Locate the cell with the specified text and output its [X, Y] center coordinate. 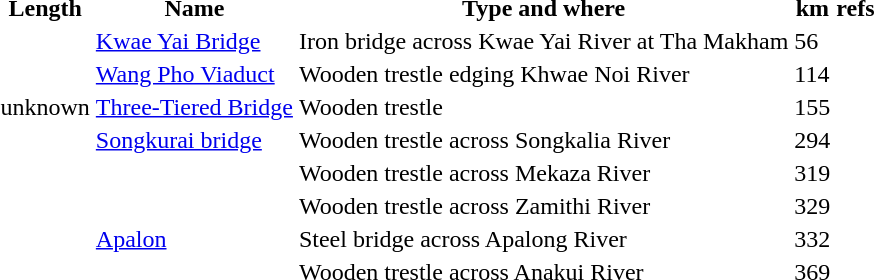
Wooden trestle across Zamithi River [543, 206]
Wooden trestle across Mekaza River [543, 173]
Kwae Yai Bridge [194, 41]
294 [812, 140]
Wooden trestle edging Khwae Noi River [543, 74]
319 [812, 173]
Wooden trestle across Songkalia River [543, 140]
Wooden trestle [543, 107]
155 [812, 107]
56 [812, 41]
Apalon [194, 239]
Three-Tiered Bridge [194, 107]
329 [812, 206]
Iron bridge across Kwae Yai River at Tha Makham [543, 41]
332 [812, 239]
Songkurai bridge [194, 140]
114 [812, 74]
Steel bridge across Apalong River [543, 239]
Wang Pho Viaduct [194, 74]
